From the cell containing the given text, extract its center point as (X, Y) coordinate. 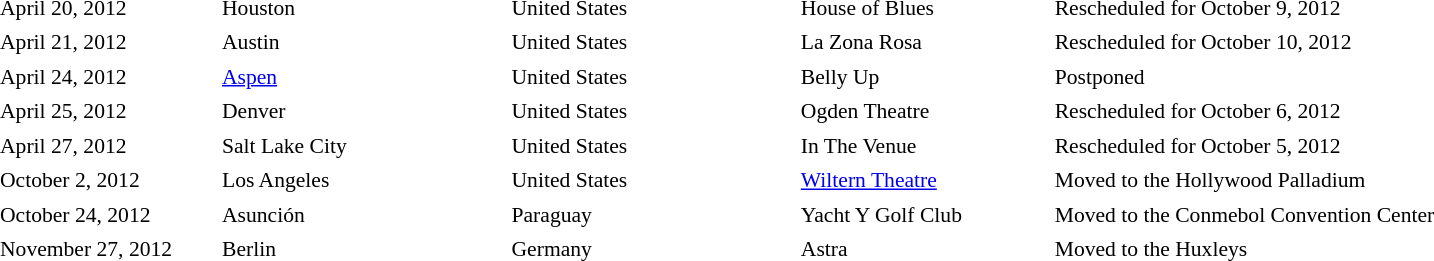
Yacht Y Golf Club (924, 215)
Paraguay (652, 215)
Austin (362, 42)
Denver (362, 112)
Aspen (362, 77)
In The Venue (924, 146)
Belly Up (924, 77)
Salt Lake City (362, 146)
Asunción (362, 215)
Los Angeles (362, 180)
Wiltern Theatre (924, 180)
La Zona Rosa (924, 42)
Ogden Theatre (924, 112)
